Pinpoint the cell where the given text exists, returning its (x, y) midpoint coordinate. 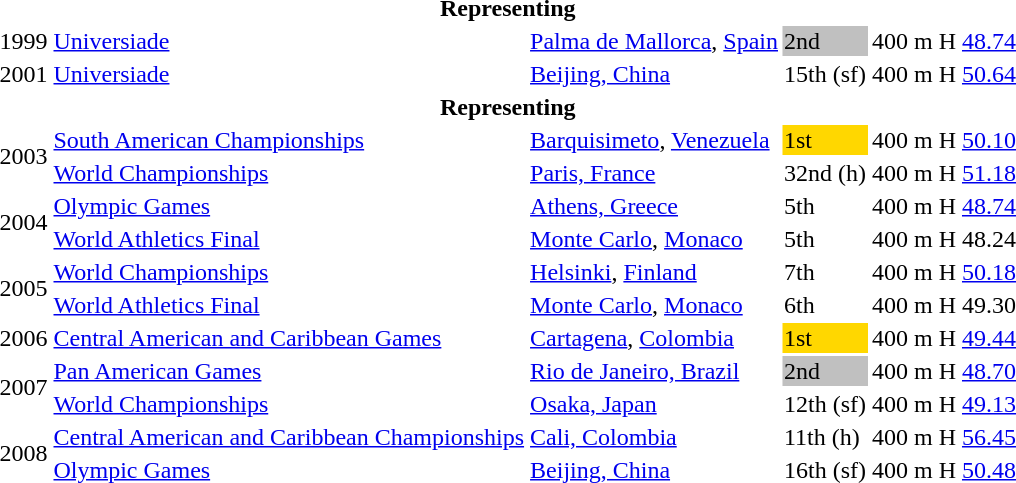
Paris, France (654, 173)
Rio de Janeiro, Brazil (654, 371)
Cali, Colombia (654, 437)
Helsinki, Finland (654, 272)
Beijing, China (654, 74)
15th (sf) (824, 74)
32nd (h) (824, 173)
South American Championships (289, 140)
Cartagena, Colombia (654, 338)
Olympic Games (289, 206)
Pan American Games (289, 371)
6th (824, 305)
12th (sf) (824, 404)
11th (h) (824, 437)
Athens, Greece (654, 206)
Osaka, Japan (654, 404)
Central American and Caribbean Games (289, 338)
7th (824, 272)
Palma de Mallorca, Spain (654, 41)
Barquisimeto, Venezuela (654, 140)
Central American and Caribbean Championships (289, 437)
